Identify which cell holds the provided text, then report its (x, y) central coordinate. 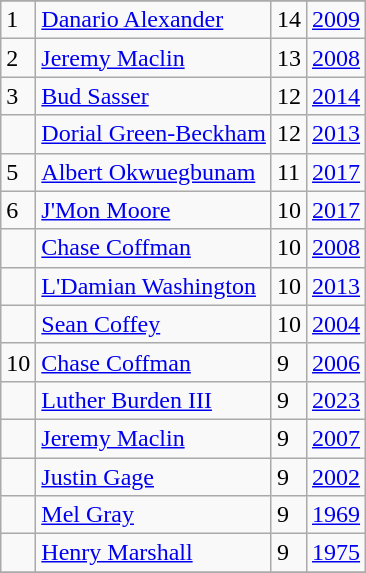
2 (18, 58)
2004 (336, 324)
Sean Coffey (154, 324)
13 (288, 58)
Dorial Green-Beckham (154, 134)
1975 (336, 553)
J'Mon Moore (154, 210)
14 (288, 20)
Bud Sasser (154, 96)
2014 (336, 96)
Mel Gray (154, 515)
2006 (336, 362)
Albert Okwuegbunam (154, 172)
11 (288, 172)
L'Damian Washington (154, 286)
5 (18, 172)
6 (18, 210)
2009 (336, 20)
2007 (336, 438)
2023 (336, 400)
1969 (336, 515)
Justin Gage (154, 477)
Henry Marshall (154, 553)
2002 (336, 477)
Luther Burden III (154, 400)
Danario Alexander (154, 20)
1 (18, 20)
3 (18, 96)
